Determine the (X, Y) coordinate at the center of the cell enclosing the given text.  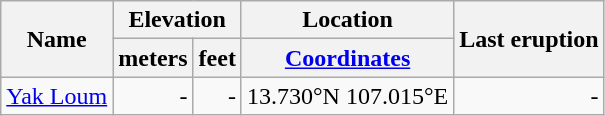
Location (347, 20)
13.730°N 107.015°E (347, 96)
Last eruption (529, 39)
Elevation (178, 20)
Yak Loum (57, 96)
feet (217, 58)
Name (57, 39)
Coordinates (347, 58)
meters (153, 58)
